Extract the [x, y] coordinate from the center of the cell holding the provided text.  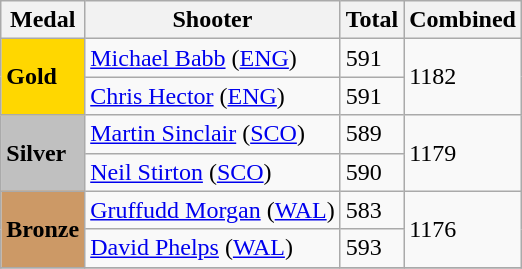
589 [372, 134]
Gold [43, 77]
Medal [43, 20]
Silver [43, 153]
Combined [463, 20]
583 [372, 210]
Bronze [43, 229]
Neil Stirton (SCO) [212, 172]
1182 [463, 77]
Shooter [212, 20]
David Phelps (WAL) [212, 248]
Michael Babb (ENG) [212, 58]
Chris Hector (ENG) [212, 96]
1176 [463, 229]
1179 [463, 153]
Martin Sinclair (SCO) [212, 134]
Total [372, 20]
593 [372, 248]
590 [372, 172]
Gruffudd Morgan (WAL) [212, 210]
